Return the (X, Y) coordinate for the center point of the cell that contains the specified text.  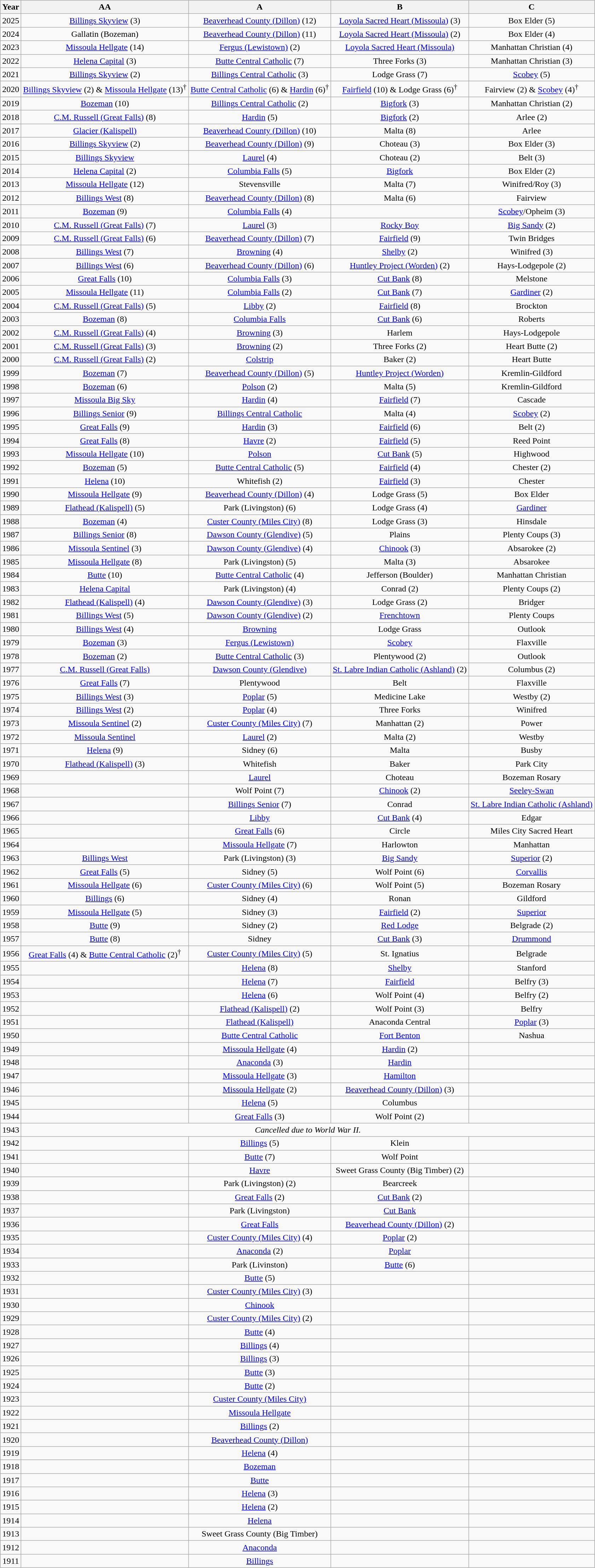
Malta (8) (400, 131)
Fairfield (3) (400, 481)
Scobey (5) (532, 74)
1984 (11, 575)
Helena Capital (105, 589)
Beaverhead County (Dillon) (5) (260, 373)
C.M. Russell (Great Falls) (3) (105, 346)
Park (Livingston) (3) (260, 858)
C.M. Russell (Great Falls) (7) (105, 225)
Belgrade (2) (532, 925)
Missoula Hellgate (10) (105, 454)
2002 (11, 333)
Helena (7) (260, 982)
Beaverhead County (Dillon) (9) (260, 144)
Missoula Hellgate (7) (260, 845)
1923 (11, 1399)
Flathead (Kalispell) (5) (105, 508)
2021 (11, 74)
St. Ignatius (400, 954)
Poplar (5) (260, 696)
2000 (11, 360)
Absarokee (2) (532, 548)
Malta (7) (400, 184)
Chester (532, 481)
Beaverhead County (Dillon) (11) (260, 34)
1917 (11, 1480)
Beaverhead County (Dillon) (3) (400, 1089)
Plenty Coups (3) (532, 535)
Billings Senior (9) (105, 413)
Missoula Hellgate (14) (105, 47)
Polson (2) (260, 387)
Great Falls (5) (105, 871)
Belfry (3) (532, 982)
Plenty Coups (2) (532, 589)
1976 (11, 683)
1915 (11, 1507)
2006 (11, 279)
2013 (11, 184)
Columbia Falls (2) (260, 292)
Great Falls (3) (260, 1116)
Jefferson (Boulder) (400, 575)
1927 (11, 1345)
St. Labre Indian Catholic (Ashland) (2) (400, 669)
Custer County (Miles City) (4) (260, 1237)
1986 (11, 548)
Anaconda (3) (260, 1063)
Helena (4) (260, 1453)
Conrad (2) (400, 589)
1947 (11, 1076)
Chinook (2) (400, 791)
Bozeman (5) (105, 467)
Hinsdale (532, 521)
1929 (11, 1318)
Frenchtown (400, 616)
Bozeman (4) (105, 521)
Dawson County (Glendive) (4) (260, 548)
Bozeman (8) (105, 319)
Flathead (Kalispell) (2) (260, 1008)
1946 (11, 1089)
Billings Central Catholic (260, 413)
Butte (7) (260, 1157)
Medicine Lake (400, 696)
Havre (2) (260, 440)
Missoula Hellgate (4) (260, 1049)
Cut Bank (7) (400, 292)
Absarokee (532, 562)
Chinook (3) (400, 548)
Billings Skyview (3) (105, 21)
Fairfield (9) (400, 238)
Lodge Grass (2) (400, 602)
Laurel (4) (260, 158)
Lodge Grass (5) (400, 494)
Stevensville (260, 184)
Plentywood (2) (400, 656)
Bozeman (9) (105, 211)
1930 (11, 1305)
2009 (11, 238)
Great Falls (260, 1224)
Billings West (4) (105, 629)
Helena (6) (260, 995)
Butte (2) (260, 1386)
Choteau (3) (400, 144)
Choteau (2) (400, 158)
1963 (11, 858)
Cancelled due to World War II. (308, 1130)
Plenty Coups (532, 616)
1992 (11, 467)
2025 (11, 21)
Seeley-Swan (532, 791)
1939 (11, 1184)
Missoula Hellgate (12) (105, 184)
Poplar (400, 1251)
Anaconda Central (400, 1022)
Park (Livinston) (260, 1265)
C.M. Russell (Great Falls) (5) (105, 306)
Billings (6) (105, 898)
Custer County (Miles City) (260, 1399)
A (260, 7)
Lodge Grass (4) (400, 508)
1938 (11, 1197)
Superior (532, 912)
1912 (11, 1547)
Corvallis (532, 871)
Park City (532, 764)
Butte Central Catholic (5) (260, 467)
Beaverhead County (Dillon) (2) (400, 1224)
1934 (11, 1251)
Great Falls (6) (260, 831)
Columbia Falls (3) (260, 279)
1937 (11, 1211)
Missoula Big Sky (105, 400)
Bozeman (10) (105, 104)
Scobey (400, 642)
1996 (11, 413)
2011 (11, 211)
1932 (11, 1278)
Circle (400, 831)
Beaverhead County (Dillon) (260, 1440)
1962 (11, 871)
Fairview (532, 198)
Bearcreek (400, 1184)
1941 (11, 1157)
Malta (5) (400, 387)
Year (11, 7)
Belfry (2) (532, 995)
Butte Central Catholic (7) (260, 61)
Bozeman (6) (105, 387)
Helena (10) (105, 481)
Great Falls (10) (105, 279)
Billings (2) (260, 1426)
Polson (260, 454)
Hays-Lodgepole (532, 333)
Huntley Project (Worden) (400, 373)
Malta (2) (400, 737)
1998 (11, 387)
Three Forks (400, 710)
Billings Skyview (105, 158)
Park (Livingston) (5) (260, 562)
Billings West (3) (105, 696)
Plains (400, 535)
1982 (11, 602)
1991 (11, 481)
1985 (11, 562)
Baker (2) (400, 360)
Loyola Sacred Heart (Missoula) (2) (400, 34)
Missoula Hellgate (8) (105, 562)
Missoula Hellgate (11) (105, 292)
Cut Bank (6) (400, 319)
Bigfork (2) (400, 117)
Butte (9) (105, 925)
Great Falls (7) (105, 683)
Edgar (532, 818)
Billings West (8) (105, 198)
Butte (260, 1480)
1967 (11, 804)
Whitefish (260, 764)
Browning (4) (260, 252)
Wolf Point (2) (400, 1116)
Custer County (Miles City) (5) (260, 954)
Cut Bank (8) (400, 279)
Malta (4) (400, 413)
1911 (11, 1561)
1973 (11, 723)
2001 (11, 346)
2022 (11, 61)
Sidney (5) (260, 871)
Brockton (532, 306)
Anaconda (2) (260, 1251)
Heart Butte (532, 360)
Busby (532, 750)
St. Labre Indian Catholic (Ashland) (532, 804)
2010 (11, 225)
2016 (11, 144)
1997 (11, 400)
1974 (11, 710)
Butte (8) (105, 939)
Anaconda (260, 1547)
Gallatin (Bozeman) (105, 34)
1970 (11, 764)
Harlem (400, 333)
1993 (11, 454)
1969 (11, 777)
Loyola Sacred Heart (Missoula) (3) (400, 21)
Missoula Hellgate (5) (105, 912)
Reed Point (532, 440)
Poplar (4) (260, 710)
Wolf Point (3) (400, 1008)
Gildford (532, 898)
Beaverhead County (Dillon) (7) (260, 238)
1913 (11, 1534)
1935 (11, 1237)
Billings West (105, 858)
Billings Central Catholic (2) (260, 104)
Fairfield (8) (400, 306)
1965 (11, 831)
Billings West (5) (105, 616)
Twin Bridges (532, 238)
Billings (4) (260, 1345)
Browning (2) (260, 346)
Three Forks (2) (400, 346)
1964 (11, 845)
Libby (2) (260, 306)
Bigfork (400, 171)
Billings (5) (260, 1143)
Sidney (3) (260, 912)
Park (Livingston) (6) (260, 508)
Shelby (400, 968)
2020 (11, 89)
Cut Bank (5) (400, 454)
Wolf Point (6) (400, 871)
Missoula Sentinel (2) (105, 723)
1966 (11, 818)
Highwood (532, 454)
1916 (11, 1494)
Fairfield (6) (400, 427)
Hardin (2) (400, 1049)
Billings Senior (7) (260, 804)
Sidney (2) (260, 925)
Dawson County (Glendive) (3) (260, 602)
Winifred (532, 710)
Sidney (4) (260, 898)
Custer County (Miles City) (2) (260, 1318)
Sidney (6) (260, 750)
Miles City Sacred Heart (532, 831)
Fairview (2) & Scobey (4)† (532, 89)
Butte (3) (260, 1372)
Loyola Sacred Heart (Missoula) (400, 47)
Roberts (532, 319)
1981 (11, 616)
1944 (11, 1116)
Billings Central Catholic (3) (260, 74)
1989 (11, 508)
Box Elder (2) (532, 171)
1988 (11, 521)
Helena (8) (260, 968)
Arlee (532, 131)
Ronan (400, 898)
Great Falls (4) & Butte Central Catholic (2)† (105, 954)
Manhattan (2) (400, 723)
2005 (11, 292)
Hardin (4) (260, 400)
Hardin (3) (260, 427)
Westby (2) (532, 696)
Billings (260, 1561)
Lodge Grass (7) (400, 74)
Fergus (Lewistown) (260, 642)
Laurel (3) (260, 225)
1933 (11, 1265)
Stanford (532, 968)
Belt (3) (532, 158)
Superior (2) (532, 858)
Butte (6) (400, 1265)
Butte Central Catholic (4) (260, 575)
Beaverhead County (Dillon) (4) (260, 494)
1945 (11, 1103)
Big Sandy (400, 858)
1924 (11, 1386)
2019 (11, 104)
1961 (11, 885)
1995 (11, 427)
Helena (2) (260, 1507)
Power (532, 723)
Browning (260, 629)
Big Sandy (2) (532, 225)
Sidney (260, 939)
Hardin (5) (260, 117)
Belt (400, 683)
Chinook (260, 1305)
1968 (11, 791)
1954 (11, 982)
2008 (11, 252)
Missoula Hellgate (2) (260, 1089)
Manhattan Christian (3) (532, 61)
Great Falls (9) (105, 427)
C.M. Russell (Great Falls) (4) (105, 333)
Wolf Point (5) (400, 885)
Butte (10) (105, 575)
Whitefish (2) (260, 481)
Browning (3) (260, 333)
Westby (532, 737)
Lodge Grass (400, 629)
1956 (11, 954)
Poplar (3) (532, 1022)
Glacier (Kalispell) (105, 131)
Hardin (400, 1063)
1931 (11, 1292)
1960 (11, 898)
1950 (11, 1035)
Red Lodge (400, 925)
2012 (11, 198)
Columbus (2) (532, 669)
Fergus (Lewistown) (2) (260, 47)
Shelby (2) (400, 252)
Melstone (532, 279)
1994 (11, 440)
Helena (5) (260, 1103)
1928 (11, 1332)
Billings West (2) (105, 710)
2023 (11, 47)
Gardiner (532, 508)
Park (Livingston) (4) (260, 589)
Scobey/Opheim (3) (532, 211)
Manhattan Christian (4) (532, 47)
1949 (11, 1049)
Beaverhead County (Dillon) (12) (260, 21)
2018 (11, 117)
Box Elder (3) (532, 144)
Hamilton (400, 1076)
Wolf Point (7) (260, 791)
Great Falls (2) (260, 1197)
Fairfield (400, 982)
Butte (5) (260, 1278)
Cut Bank (400, 1211)
Butte (4) (260, 1332)
C.M. Russell (Great Falls) (8) (105, 117)
1983 (11, 589)
1972 (11, 737)
Malta (3) (400, 562)
1977 (11, 669)
Libby (260, 818)
1922 (11, 1413)
C.M. Russell (Great Falls) (105, 669)
1936 (11, 1224)
Gardiner (2) (532, 292)
1940 (11, 1170)
Dawson County (Glendive) (5) (260, 535)
2015 (11, 158)
Fairfield (2) (400, 912)
Columbus (400, 1103)
Dawson County (Glendive) (260, 669)
Butte Central Catholic (6) & Hardin (6)† (260, 89)
Chester (2) (532, 467)
Billings West (7) (105, 252)
1980 (11, 629)
1919 (11, 1453)
Fairfield (4) (400, 467)
2024 (11, 34)
Manhattan Christian (2) (532, 104)
Havre (260, 1170)
Great Falls (8) (105, 440)
Missoula Sentinel (105, 737)
C.M. Russell (Great Falls) (2) (105, 360)
Fairfield (7) (400, 400)
Belgrade (532, 954)
Bridger (532, 602)
2003 (11, 319)
Heart Butte (2) (532, 346)
1914 (11, 1521)
Conrad (400, 804)
Box Elder (5) (532, 21)
Flathead (Kalispell) (3) (105, 764)
Choteau (400, 777)
Lodge Grass (3) (400, 521)
Custer County (Miles City) (7) (260, 723)
1957 (11, 939)
Missoula Sentinel (3) (105, 548)
Park (Livingston) (260, 1211)
C (532, 7)
1948 (11, 1063)
1953 (11, 995)
Plentywood (260, 683)
Missoula Hellgate (6) (105, 885)
Helena Capital (3) (105, 61)
Harlowton (400, 845)
2007 (11, 265)
AA (105, 7)
Billings West (6) (105, 265)
1943 (11, 1130)
Custer County (Miles City) (8) (260, 521)
1955 (11, 968)
1921 (11, 1426)
Columbia Falls (260, 319)
1925 (11, 1372)
1987 (11, 535)
Wolf Point (4) (400, 995)
Missoula Hellgate (260, 1413)
Missoula Hellgate (3) (260, 1076)
Sweet Grass County (Big Timber) (260, 1534)
Columbia Falls (4) (260, 211)
Belt (2) (532, 427)
Helena (3) (260, 1494)
Rocky Boy (400, 225)
1958 (11, 925)
Hays-Lodgepole (2) (532, 265)
Wolf Point (400, 1157)
Poplar (2) (400, 1237)
Dawson County (Glendive) (2) (260, 616)
Beaverhead County (Dillon) (10) (260, 131)
1920 (11, 1440)
1971 (11, 750)
Scobey (2) (532, 413)
Beaverhead County (Dillon) (8) (260, 198)
Malta (400, 750)
C.M. Russell (Great Falls) (6) (105, 238)
Cascade (532, 400)
Three Forks (3) (400, 61)
Box Elder (4) (532, 34)
1918 (11, 1466)
Bozeman (260, 1466)
Bigfork (3) (400, 104)
Cut Bank (4) (400, 818)
Missoula Hellgate (9) (105, 494)
Columbia Falls (5) (260, 171)
Huntley Project (Worden) (2) (400, 265)
Malta (6) (400, 198)
Fort Benton (400, 1035)
Flathead (Kalispell) (4) (105, 602)
Billings Skyview (2) & Missoula Hellgate (13)† (105, 89)
Beaverhead County (Dillon) (6) (260, 265)
2004 (11, 306)
Flathead (Kalispell) (260, 1022)
Drummond (532, 939)
Billings (3) (260, 1359)
Winifred (3) (532, 252)
1975 (11, 696)
Belfry (532, 1008)
1959 (11, 912)
1990 (11, 494)
Park (Livingston) (2) (260, 1184)
Bozeman (3) (105, 642)
Butte Central Catholic (3) (260, 656)
Helena Capital (2) (105, 171)
1951 (11, 1022)
2014 (11, 171)
Butte Central Catholic (260, 1035)
B (400, 7)
Cut Bank (2) (400, 1197)
Custer County (Miles City) (3) (260, 1292)
Billings Senior (8) (105, 535)
1999 (11, 373)
Helena (260, 1521)
1926 (11, 1359)
Laurel (2) (260, 737)
1942 (11, 1143)
Fairfield (10) & Lodge Grass (6)† (400, 89)
Klein (400, 1143)
Cut Bank (3) (400, 939)
Bozeman (7) (105, 373)
2017 (11, 131)
Colstrip (260, 360)
Fairfield (5) (400, 440)
1979 (11, 642)
Box Elder (532, 494)
Winifred/Roy (3) (532, 184)
Baker (400, 764)
Laurel (260, 777)
Sweet Grass County (Big Timber) (2) (400, 1170)
1952 (11, 1008)
Arlee (2) (532, 117)
Custer County (Miles City) (6) (260, 885)
1978 (11, 656)
Manhattan (532, 845)
Bozeman (2) (105, 656)
Manhattan Christian (532, 575)
Helena (9) (105, 750)
Nashua (532, 1035)
